Output the [x, y] coordinate of the center of the cell containing the given text.  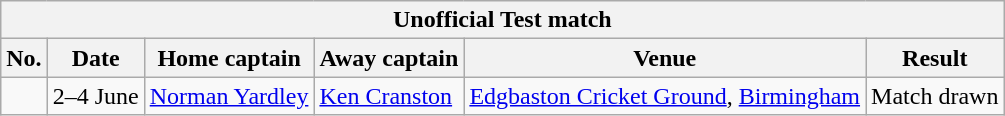
Norman Yardley [229, 96]
2–4 June [96, 96]
Home captain [229, 58]
Away captain [389, 58]
No. [24, 58]
Match drawn [935, 96]
Edgbaston Cricket Ground, Birmingham [665, 96]
Date [96, 58]
Ken Cranston [389, 96]
Unofficial Test match [502, 20]
Venue [665, 58]
Result [935, 58]
